For the text-containing cell, return its midpoint in (X, Y) coordinate format. 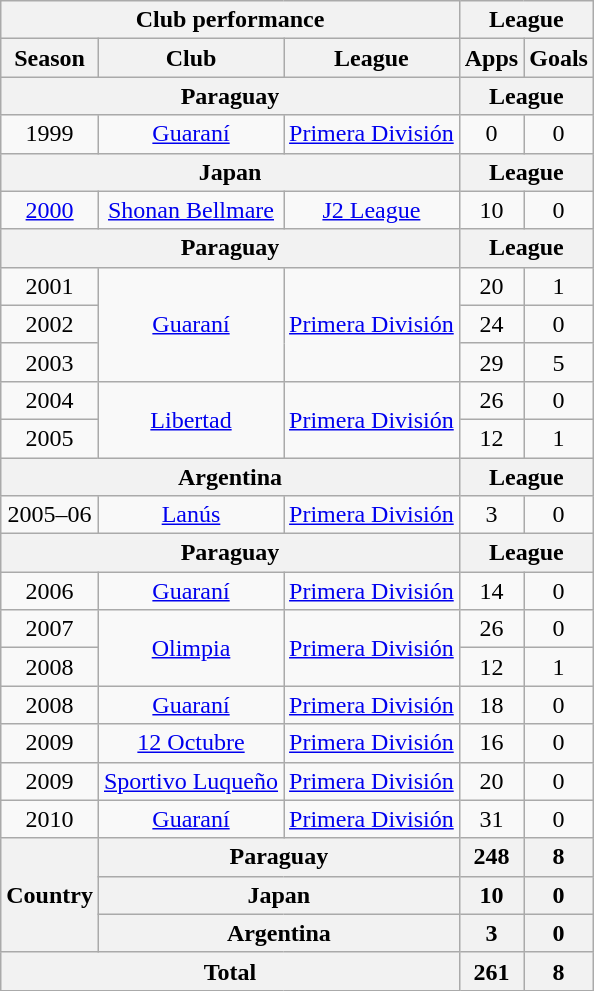
Goals (559, 58)
Club (190, 58)
248 (491, 857)
Libertad (190, 419)
J2 League (372, 210)
261 (491, 971)
2000 (50, 210)
2001 (50, 286)
5 (559, 362)
Season (50, 58)
2004 (50, 400)
31 (491, 819)
1999 (50, 134)
Lanús (190, 515)
14 (491, 591)
Country (50, 895)
12 Octubre (190, 743)
Total (230, 971)
2007 (50, 629)
18 (491, 705)
2010 (50, 819)
2002 (50, 324)
24 (491, 324)
16 (491, 743)
2006 (50, 591)
29 (491, 362)
2003 (50, 362)
Apps (491, 58)
2005–06 (50, 515)
Sportivo Luqueño (190, 781)
Club performance (230, 20)
Shonan Bellmare (190, 210)
Olimpia (190, 648)
2005 (50, 438)
